Locate the cell with the specified text and output its [x, y] center coordinate. 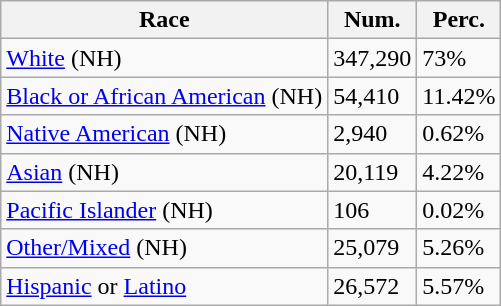
26,572 [372, 286]
0.62% [459, 134]
54,410 [372, 96]
4.22% [459, 172]
25,079 [372, 248]
White (NH) [164, 58]
Perc. [459, 20]
106 [372, 210]
347,290 [372, 58]
11.42% [459, 96]
5.26% [459, 248]
Black or African American (NH) [164, 96]
Other/Mixed (NH) [164, 248]
Native American (NH) [164, 134]
Pacific Islander (NH) [164, 210]
0.02% [459, 210]
5.57% [459, 286]
20,119 [372, 172]
Asian (NH) [164, 172]
Hispanic or Latino [164, 286]
2,940 [372, 134]
73% [459, 58]
Num. [372, 20]
Race [164, 20]
